Pinpoint the cell where the given text exists, returning its (X, Y) midpoint coordinate. 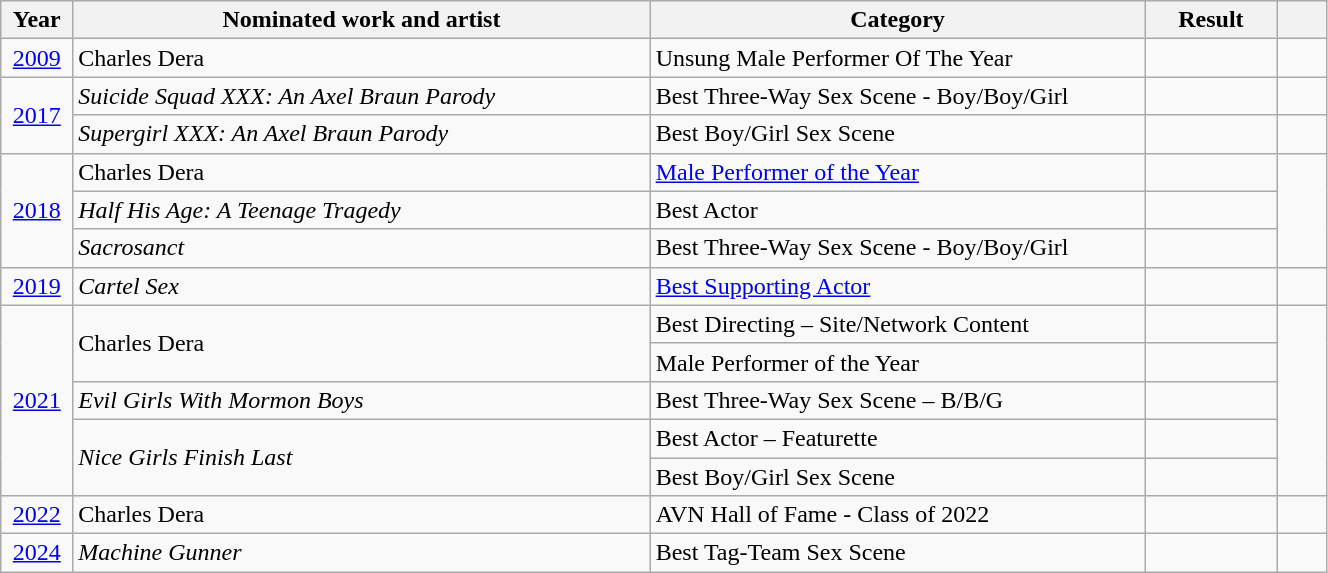
Sacrosanct (362, 248)
Best Actor – Featurette (898, 438)
Result (1211, 20)
Half His Age: A Teenage Tragedy (362, 210)
2017 (37, 115)
Nice Girls Finish Last (362, 457)
Nominated work and artist (362, 20)
Best Directing – Site/Network Content (898, 324)
Best Actor (898, 210)
Evil Girls With Mormon Boys (362, 400)
Best Supporting Actor (898, 286)
Unsung Male Performer Of The Year (898, 58)
AVN Hall of Fame - Class of 2022 (898, 515)
2024 (37, 553)
Suicide Squad XXX: An Axel Braun Parody (362, 96)
Category (898, 20)
2022 (37, 515)
2009 (37, 58)
2021 (37, 400)
Machine Gunner (362, 553)
Year (37, 20)
Cartel Sex (362, 286)
Best Three-Way Sex Scene – B/B/G (898, 400)
2018 (37, 210)
Supergirl XXX: An Axel Braun Parody (362, 134)
2019 (37, 286)
Best Tag-Team Sex Scene (898, 553)
